Scan for the cell matching the given text and deliver its [X, Y] coordinate at center. 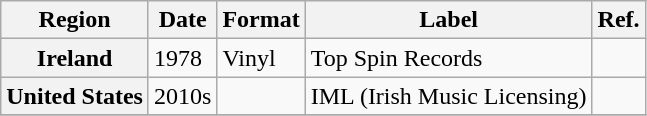
IML (Irish Music Licensing) [448, 96]
Region [75, 20]
Date [182, 20]
Ireland [75, 58]
United States [75, 96]
Ref. [618, 20]
Format [261, 20]
Label [448, 20]
2010s [182, 96]
Vinyl [261, 58]
1978 [182, 58]
Top Spin Records [448, 58]
